Detect which cell encompasses the target text, then output its [X, Y] center coordinate. 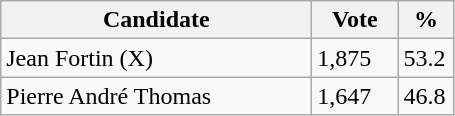
Candidate [156, 20]
Jean Fortin (X) [156, 58]
53.2 [426, 58]
46.8 [426, 96]
% [426, 20]
1,875 [355, 58]
Vote [355, 20]
Pierre André Thomas [156, 96]
1,647 [355, 96]
